From the cell containing the given text, extract its center point as [X, Y] coordinate. 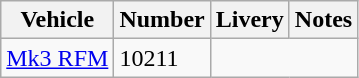
Mk3 RFM [58, 58]
Notes [323, 20]
10211 [162, 58]
Livery [250, 20]
Vehicle [58, 20]
Number [162, 20]
